Output the (x, y) coordinate of the center of the cell containing the given text.  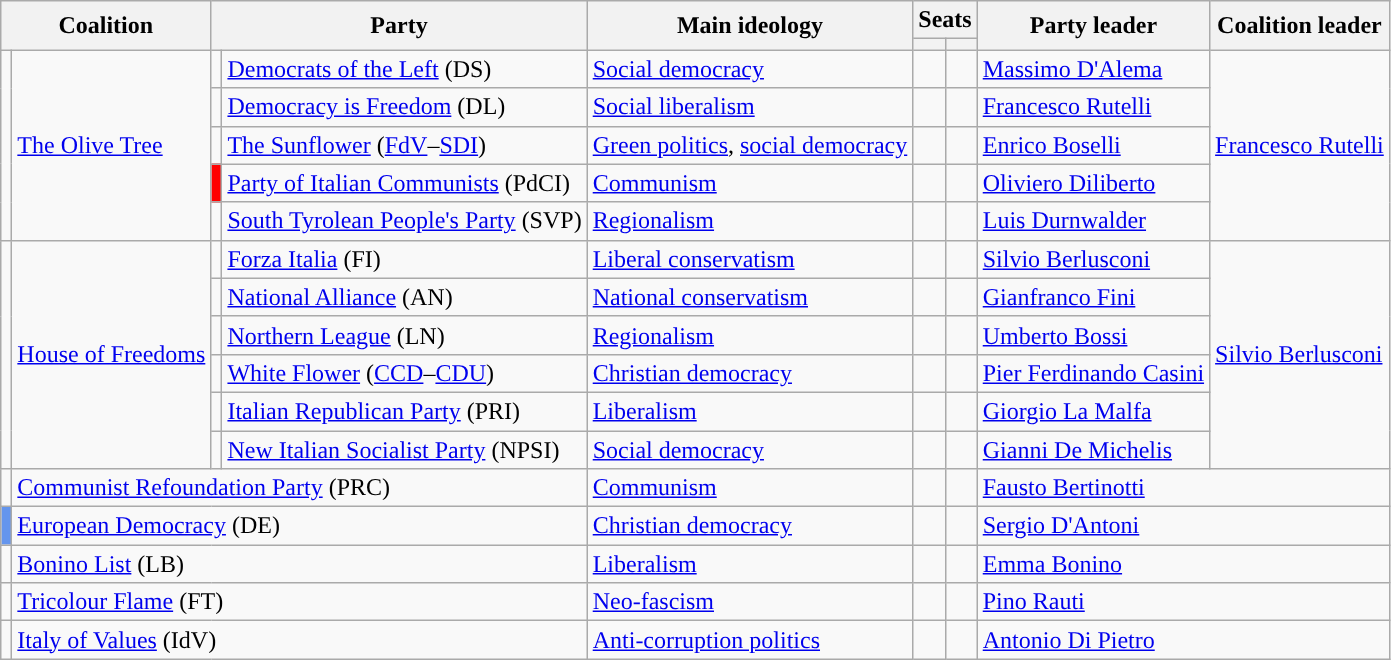
House of Freedoms (112, 354)
Coalition leader (1300, 26)
Democrats of the Left (DS) (404, 69)
Anti-corruption politics (750, 640)
White Flower (CCD–CDU) (404, 373)
National Alliance (AN) (404, 297)
Forza Italia (FI) (404, 259)
Communist Refoundation Party (PRC) (300, 488)
Neo-fascism (750, 602)
Party (399, 26)
Luis Durnwalder (1093, 221)
Italy of Values (IdV) (300, 640)
Northern League (LN) (404, 335)
Liberal conservatism (750, 259)
Green politics, social democracy (750, 145)
Giorgio La Malfa (1093, 411)
Democracy is Freedom (DL) (404, 107)
Emma Bonino (1183, 564)
Party leader (1093, 26)
National conservatism (750, 297)
Massimo D'Alema (1093, 69)
Fausto Bertinotti (1183, 488)
New Italian Socialist Party (NPSI) (404, 449)
Enrico Boselli (1093, 145)
Sergio D'Antoni (1183, 526)
Pino Rauti (1183, 602)
The Olive Tree (112, 145)
Antonio Di Pietro (1183, 640)
Coalition (106, 26)
Oliviero Diliberto (1093, 183)
European Democracy (DE) (300, 526)
Bonino List (LB) (300, 564)
Gianni De Michelis (1093, 449)
Tricolour Flame (FT) (300, 602)
Pier Ferdinando Casini (1093, 373)
Seats (945, 20)
Gianfranco Fini (1093, 297)
Party of Italian Communists (PdCI) (404, 183)
The Sunflower (FdV–SDI) (404, 145)
South Tyrolean People's Party (SVP) (404, 221)
Social liberalism (750, 107)
Italian Republican Party (PRI) (404, 411)
Umberto Bossi (1093, 335)
Main ideology (750, 26)
